Determine the (X, Y) coordinate at the center of the cell enclosing the given text.  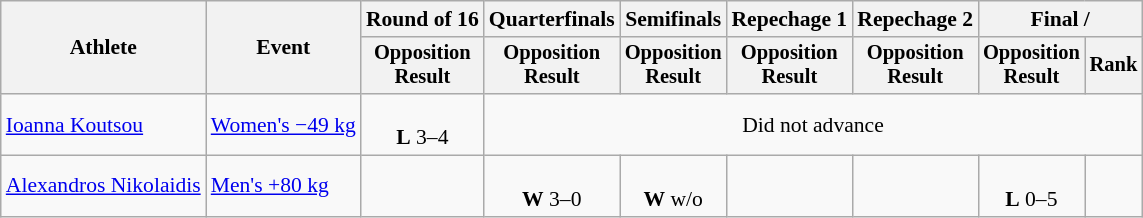
Alexandros Nikolaidis (104, 186)
Event (284, 48)
Repechage 2 (915, 19)
W 3–0 (552, 186)
Final / (1060, 19)
Quarterfinals (552, 19)
Semifinals (674, 19)
Did not advance (813, 124)
L 0–5 (1032, 186)
Repechage 1 (789, 19)
Round of 16 (422, 19)
Athlete (104, 48)
Men's +80 kg (284, 186)
Rank (1114, 66)
Women's −49 kg (284, 124)
Ioanna Koutsou (104, 124)
L 3–4 (422, 124)
W w/o (674, 186)
